Locate the cell with the specified text and output its [x, y] center coordinate. 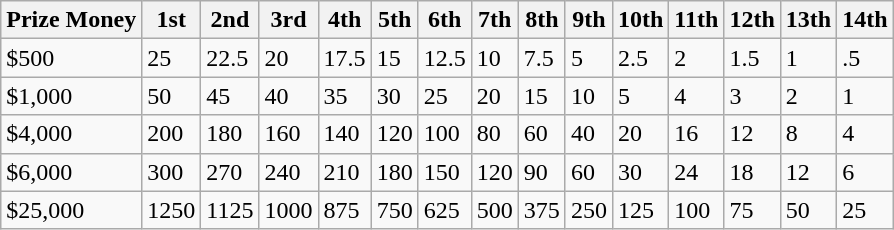
4th [344, 20]
14th [865, 20]
6 [865, 172]
$4,000 [72, 134]
150 [444, 172]
200 [172, 134]
.5 [865, 58]
13th [808, 20]
17.5 [344, 58]
8th [542, 20]
7.5 [542, 58]
12.5 [444, 58]
3rd [288, 20]
210 [344, 172]
270 [230, 172]
12th [752, 20]
75 [752, 210]
1000 [288, 210]
160 [288, 134]
35 [344, 96]
22.5 [230, 58]
90 [542, 172]
1250 [172, 210]
2.5 [640, 58]
16 [696, 134]
300 [172, 172]
$25,000 [72, 210]
1125 [230, 210]
250 [588, 210]
875 [344, 210]
7th [494, 20]
500 [494, 210]
11th [696, 20]
125 [640, 210]
625 [444, 210]
24 [696, 172]
6th [444, 20]
750 [394, 210]
45 [230, 96]
18 [752, 172]
1st [172, 20]
3 [752, 96]
8 [808, 134]
5th [394, 20]
240 [288, 172]
9th [588, 20]
80 [494, 134]
140 [344, 134]
$500 [72, 58]
10th [640, 20]
1.5 [752, 58]
Prize Money [72, 20]
2nd [230, 20]
$1,000 [72, 96]
375 [542, 210]
$6,000 [72, 172]
